Output the [x, y] coordinate of the center of the cell containing the given text.  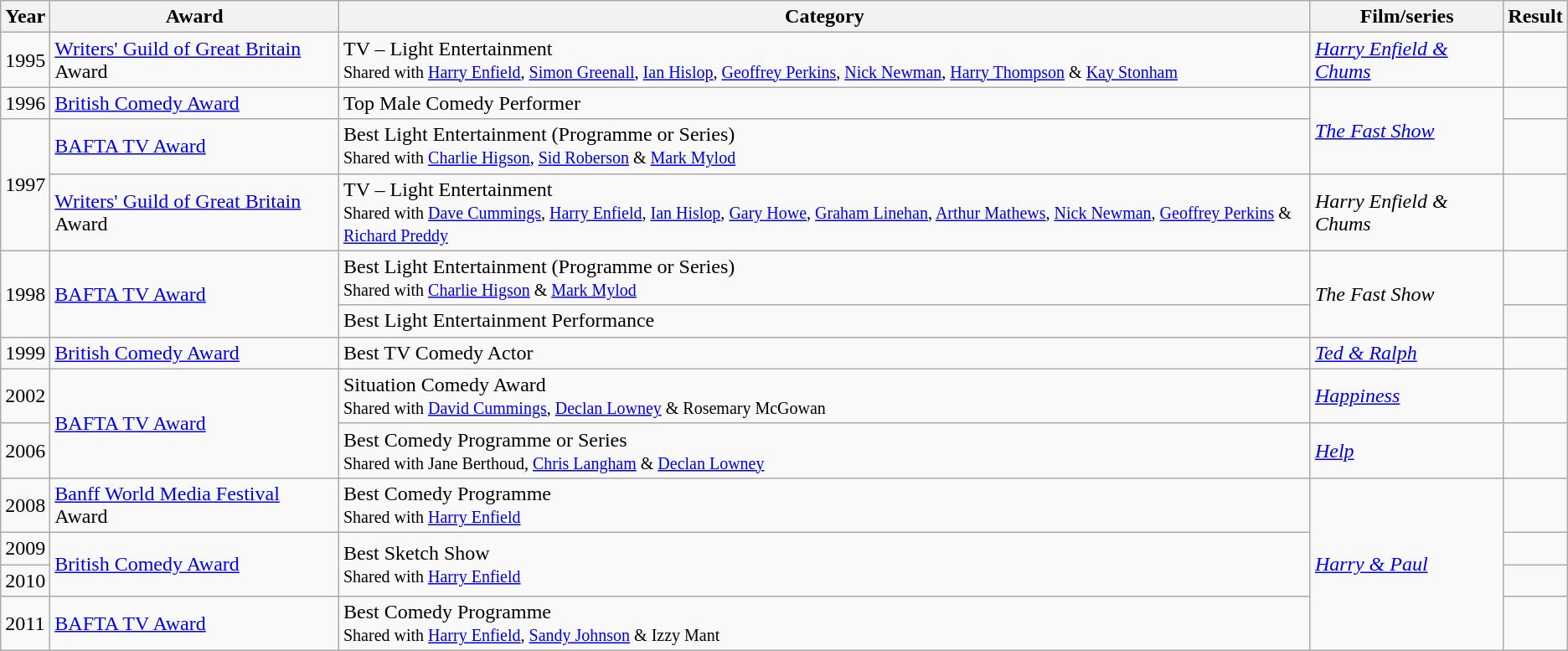
Banff World Media Festival Award [194, 504]
2011 [25, 623]
Ted & Ralph [1406, 353]
Harry & Paul [1406, 564]
1999 [25, 353]
1997 [25, 184]
1996 [25, 103]
2002 [25, 395]
Category [824, 17]
2008 [25, 504]
Best Light Entertainment (Programme or Series)Shared with Charlie Higson & Mark Mylod [824, 278]
2010 [25, 581]
TV – Light EntertainmentShared with Harry Enfield, Simon Greenall, Ian Hislop, Geoffrey Perkins, Nick Newman, Harry Thompson & Kay Stonham [824, 60]
2006 [25, 451]
1995 [25, 60]
2009 [25, 548]
Best Comedy ProgrammeShared with Harry Enfield [824, 504]
Help [1406, 451]
Award [194, 17]
Best TV Comedy Actor [824, 353]
Happiness [1406, 395]
Top Male Comedy Performer [824, 103]
Result [1535, 17]
Best Sketch ShowShared with Harry Enfield [824, 564]
Film/series [1406, 17]
Best Light Entertainment (Programme or Series)Shared with Charlie Higson, Sid Roberson & Mark Mylod [824, 146]
Best Light Entertainment Performance [824, 321]
1998 [25, 293]
Best Comedy ProgrammeShared with Harry Enfield, Sandy Johnson & Izzy Mant [824, 623]
Year [25, 17]
Situation Comedy AwardShared with David Cummings, Declan Lowney & Rosemary McGowan [824, 395]
Best Comedy Programme or SeriesShared with Jane Berthoud, Chris Langham & Declan Lowney [824, 451]
